Extract the [X, Y] coordinate from the center of the cell holding the provided text.  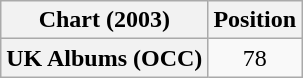
Chart (2003) [104, 20]
Position [255, 20]
78 [255, 58]
UK Albums (OCC) [104, 58]
